Output the (X, Y) coordinate of the center of the cell containing the given text.  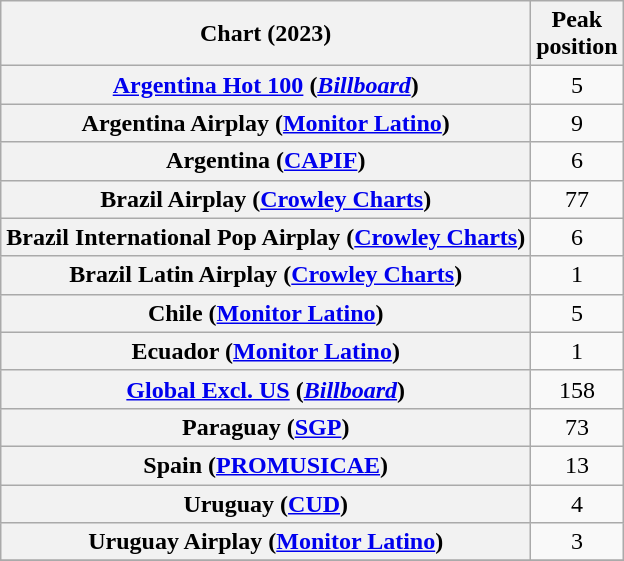
Argentina (CAPIF) (266, 161)
158 (577, 389)
Brazil International Pop Airplay (Crowley Charts) (266, 237)
77 (577, 199)
13 (577, 465)
Argentina Hot 100 (Billboard) (266, 85)
Peak position (577, 34)
Argentina Airplay (Monitor Latino) (266, 123)
Chart (2023) (266, 34)
Brazil Airplay (Crowley Charts) (266, 199)
9 (577, 123)
Uruguay (CUD) (266, 503)
Uruguay Airplay (Monitor Latino) (266, 542)
Brazil Latin Airplay (Crowley Charts) (266, 275)
Spain (PROMUSICAE) (266, 465)
Global Excl. US (Billboard) (266, 389)
73 (577, 427)
Chile (Monitor Latino) (266, 313)
3 (577, 542)
4 (577, 503)
Ecuador (Monitor Latino) (266, 351)
Paraguay (SGP) (266, 427)
